Return (X, Y) of the center of cell containing provided text 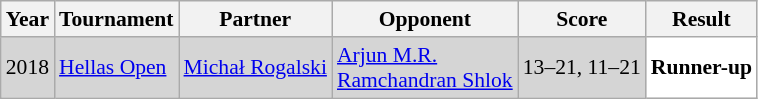
Arjun M.R. Ramchandran Shlok (425, 68)
Michał Rogalski (256, 68)
2018 (28, 68)
13–21, 11–21 (582, 68)
Partner (256, 19)
Opponent (425, 19)
Tournament (116, 19)
Result (702, 19)
Year (28, 19)
Runner-up (702, 68)
Score (582, 19)
Hellas Open (116, 68)
